Scan for the cell matching the given text and deliver its (X, Y) coordinate at center. 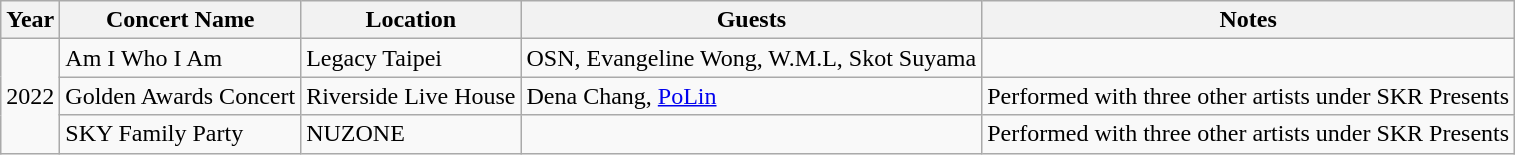
Guests (752, 20)
Concert Name (180, 20)
SKY Family Party (180, 134)
Location (411, 20)
Notes (1248, 20)
OSN, Evangeline Wong, W.M.L, Skot Suyama (752, 58)
Golden Awards Concert (180, 96)
Riverside Live House (411, 96)
NUZONE (411, 134)
Am I Who I Am (180, 58)
Legacy Taipei (411, 58)
Year (30, 20)
Dena Chang, PoLin (752, 96)
2022 (30, 96)
